Locate the cell with the specified text and output its [X, Y] center coordinate. 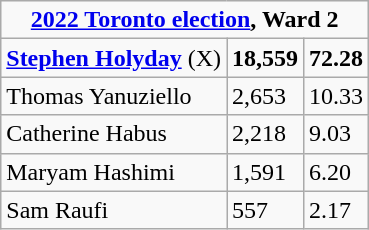
72.28 [336, 58]
18,559 [266, 58]
2,218 [266, 134]
1,591 [266, 172]
2,653 [266, 96]
Stephen Holyday (X) [114, 58]
6.20 [336, 172]
2.17 [336, 210]
10.33 [336, 96]
2022 Toronto election, Ward 2 [185, 20]
Catherine Habus [114, 134]
9.03 [336, 134]
Thomas Yanuziello [114, 96]
Sam Raufi [114, 210]
Maryam Hashimi [114, 172]
557 [266, 210]
